For the text-containing cell, return its midpoint in (X, Y) coordinate format. 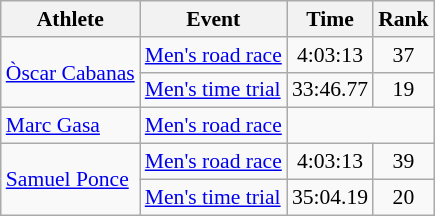
Event (214, 19)
Samuel Ponce (70, 180)
37 (404, 55)
Marc Gasa (70, 126)
19 (404, 90)
35:04.19 (330, 197)
Athlete (70, 19)
Òscar Cabanas (70, 72)
Time (330, 19)
Rank (404, 19)
20 (404, 197)
33:46.77 (330, 90)
39 (404, 162)
